Return the (X, Y) coordinate for the center point of the cell that contains the specified text.  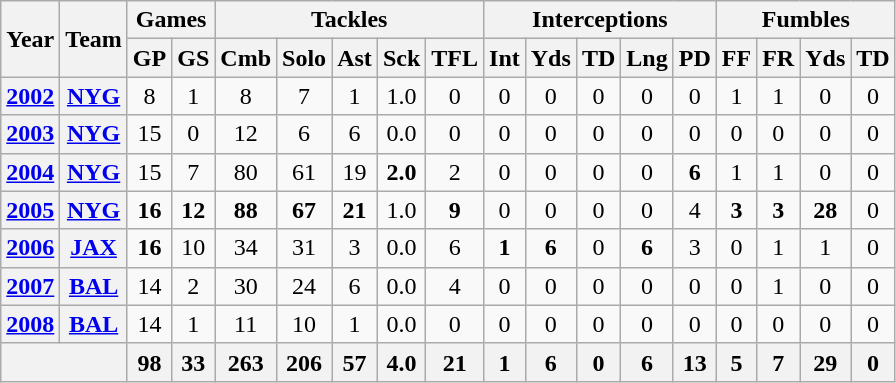
FR (778, 58)
FF (736, 58)
2005 (30, 210)
PD (694, 58)
Int (505, 58)
Cmb (246, 58)
Solo (304, 58)
31 (304, 248)
Lng (647, 58)
263 (246, 362)
TFL (455, 58)
2003 (30, 134)
24 (304, 286)
JAX (94, 248)
2.0 (401, 172)
98 (149, 362)
67 (304, 210)
2008 (30, 324)
29 (826, 362)
GS (194, 58)
GP (149, 58)
88 (246, 210)
30 (246, 286)
Interceptions (600, 20)
13 (694, 362)
61 (304, 172)
11 (246, 324)
80 (246, 172)
Year (30, 39)
9 (455, 210)
4.0 (401, 362)
34 (246, 248)
2004 (30, 172)
Games (170, 20)
33 (194, 362)
206 (304, 362)
5 (736, 362)
Fumbles (806, 20)
57 (355, 362)
Team (94, 39)
Ast (355, 58)
19 (355, 172)
2006 (30, 248)
28 (826, 210)
2007 (30, 286)
2002 (30, 96)
Tackles (350, 20)
Sck (401, 58)
